Provide the (x, y) coordinate of the cell's center where the given text is located.  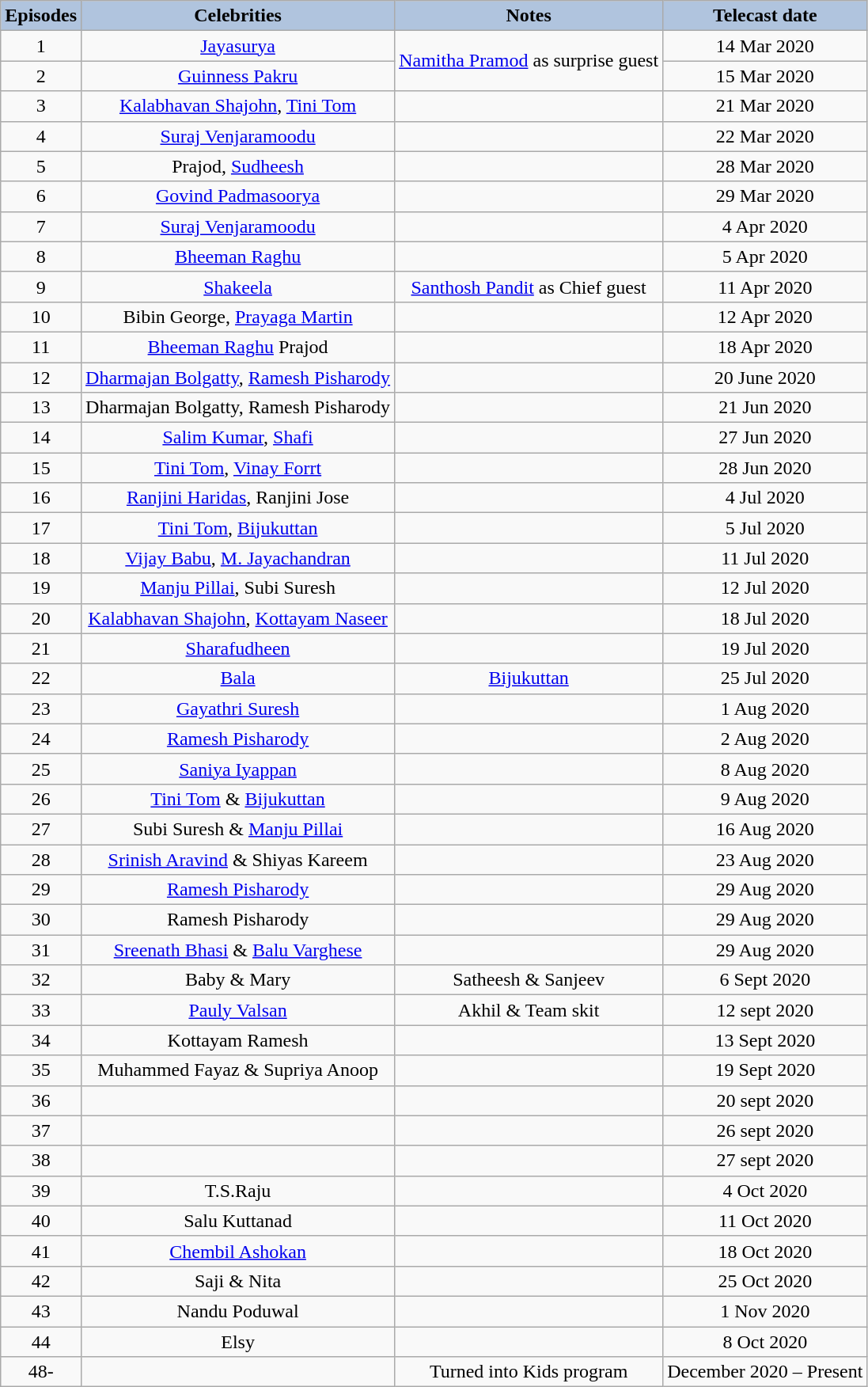
39 (41, 1191)
Saji & Nita (238, 1281)
9 (41, 287)
Manju Pillai, Subi Suresh (238, 588)
8 Oct 2020 (765, 1342)
Subi Suresh & Manju Pillai (238, 829)
Ranjini Haridas, Ranjini Jose (238, 498)
Gayathri Suresh (238, 709)
25 Jul 2020 (765, 678)
48- (41, 1372)
8 Aug 2020 (765, 769)
14 (41, 438)
28 (41, 859)
Nandu Poduwal (238, 1311)
Baby & Mary (238, 980)
12 Jul 2020 (765, 588)
Episodes (41, 16)
13 (41, 408)
Akhil & Team skit (529, 1010)
26 sept 2020 (765, 1130)
27 (41, 829)
Pauly Valsan (238, 1010)
Bibin George, Prayaga Martin (238, 317)
21 Mar 2020 (765, 106)
1 Aug 2020 (765, 709)
24 (41, 739)
9 Aug 2020 (765, 799)
34 (41, 1040)
25 Oct 2020 (765, 1281)
3 (41, 106)
Chembil Ashokan (238, 1251)
Prajod, Sudheesh (238, 166)
20 sept 2020 (765, 1100)
20 (41, 618)
18 Jul 2020 (765, 618)
22 Mar 2020 (765, 136)
35 (41, 1070)
2 (41, 76)
Shakeela (238, 287)
11 Apr 2020 (765, 287)
4 Jul 2020 (765, 498)
36 (41, 1100)
15 Mar 2020 (765, 76)
Kalabhavan Shajohn, Tini Tom (238, 106)
Govind Padmasoorya (238, 196)
20 June 2020 (765, 378)
31 (41, 950)
18 Oct 2020 (765, 1251)
28 Mar 2020 (765, 166)
Bala (238, 678)
18 (41, 558)
29 Mar 2020 (765, 196)
Satheesh & Sanjeev (529, 980)
Tini Tom, Bijukuttan (238, 528)
Notes (529, 16)
4 (41, 136)
40 (41, 1221)
Sharafudheen (238, 648)
Guinness Pakru (238, 76)
12 Apr 2020 (765, 317)
7 (41, 226)
22 (41, 678)
Elsy (238, 1342)
30 (41, 920)
10 (41, 317)
19 (41, 588)
Namitha Pramod as surprise guest (529, 61)
16 (41, 498)
23 (41, 709)
Vijay Babu, M. Jayachandran (238, 558)
26 (41, 799)
Turned into Kids program (529, 1372)
December 2020 – Present (765, 1372)
19 Jul 2020 (765, 648)
41 (41, 1251)
8 (41, 256)
27 Jun 2020 (765, 438)
Tini Tom, Vinay Forrt (238, 468)
21 (41, 648)
37 (41, 1130)
12 (41, 378)
43 (41, 1311)
23 Aug 2020 (765, 859)
6 Sept 2020 (765, 980)
Jayasurya (238, 46)
Salu Kuttanad (238, 1221)
13 Sept 2020 (765, 1040)
11 Oct 2020 (765, 1221)
Bijukuttan (529, 678)
29 (41, 890)
Celebrities (238, 16)
Sreenath Bhasi & Balu Varghese (238, 950)
Muhammed Fayaz & Supriya Anoop (238, 1070)
17 (41, 528)
1 (41, 46)
11 (41, 347)
4 Oct 2020 (765, 1191)
27 sept 2020 (765, 1161)
32 (41, 980)
44 (41, 1342)
Saniya Iyappan (238, 769)
Srinish Aravind & Shiyas Kareem (238, 859)
12 sept 2020 (765, 1010)
Kalabhavan Shajohn, Kottayam Naseer (238, 618)
Salim Kumar, Shafi (238, 438)
33 (41, 1010)
6 (41, 196)
4 Apr 2020 (765, 226)
Tini Tom & Bijukuttan (238, 799)
5 (41, 166)
Kottayam Ramesh (238, 1040)
16 Aug 2020 (765, 829)
5 Apr 2020 (765, 256)
42 (41, 1281)
15 (41, 468)
19 Sept 2020 (765, 1070)
T.S.Raju (238, 1191)
Bheeman Raghu (238, 256)
14 Mar 2020 (765, 46)
18 Apr 2020 (765, 347)
38 (41, 1161)
25 (41, 769)
2 Aug 2020 (765, 739)
Santhosh Pandit as Chief guest (529, 287)
1 Nov 2020 (765, 1311)
11 Jul 2020 (765, 558)
28 Jun 2020 (765, 468)
5 Jul 2020 (765, 528)
Telecast date (765, 16)
21 Jun 2020 (765, 408)
Bheeman Raghu Prajod (238, 347)
